Pinpoint the cell where the given text exists, returning its [x, y] midpoint coordinate. 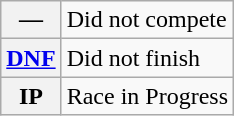
IP [31, 96]
Did not finish [147, 58]
DNF [31, 58]
— [31, 20]
Did not compete [147, 20]
Race in Progress [147, 96]
